Determine the (X, Y) coordinate at the center of the cell enclosing the given text.  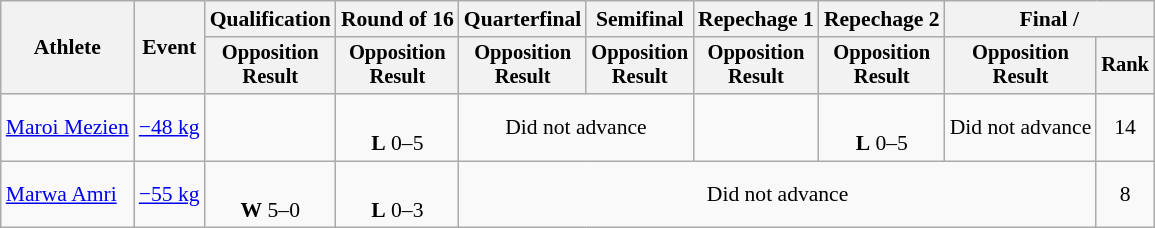
Round of 16 (398, 19)
L 0–3 (398, 194)
8 (1125, 194)
Final / (1050, 19)
Event (170, 48)
Marwa Amri (68, 194)
W 5–0 (270, 194)
−48 kg (170, 128)
Semifinal (640, 19)
−55 kg (170, 194)
Repechage 2 (882, 19)
Athlete (68, 48)
Quarterfinal (523, 19)
Qualification (270, 19)
Rank (1125, 66)
Repechage 1 (756, 19)
Maroi Mezien (68, 128)
14 (1125, 128)
